From the cell containing the given text, extract its center point as (x, y) coordinate. 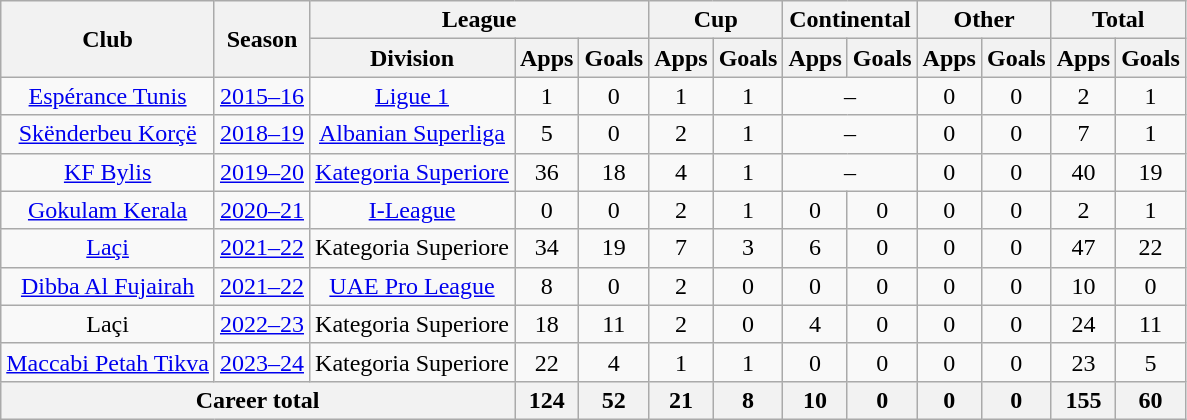
3 (748, 248)
6 (815, 248)
34 (546, 248)
2022–23 (262, 324)
Cup (716, 20)
Total (1118, 20)
60 (1151, 400)
Continental (850, 20)
KF Bylis (108, 172)
2018–19 (262, 134)
2020–21 (262, 210)
UAE Pro League (412, 286)
Espérance Tunis (108, 96)
36 (546, 172)
21 (681, 400)
52 (614, 400)
23 (1083, 362)
Ligue 1 (412, 96)
24 (1083, 324)
40 (1083, 172)
47 (1083, 248)
Other (984, 20)
Season (262, 39)
155 (1083, 400)
I-League (412, 210)
Maccabi Petah Tikva (108, 362)
Dibba Al Fujairah (108, 286)
2019–20 (262, 172)
2015–16 (262, 96)
2023–24 (262, 362)
Division (412, 58)
Career total (258, 400)
Gokulam Kerala (108, 210)
Club (108, 39)
League (480, 20)
Albanian Superliga (412, 134)
124 (546, 400)
Skënderbeu Korçë (108, 134)
